Search for the cell housing the specified text and yield its [X, Y] center coordinate. 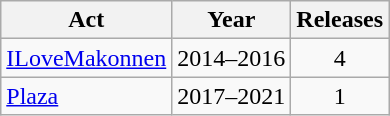
Year [232, 20]
Releases [340, 20]
Plaza [86, 96]
ILoveMakonnen [86, 58]
2014–2016 [232, 58]
Act [86, 20]
1 [340, 96]
4 [340, 58]
2017–2021 [232, 96]
